For the text-containing cell, return its midpoint in (X, Y) coordinate format. 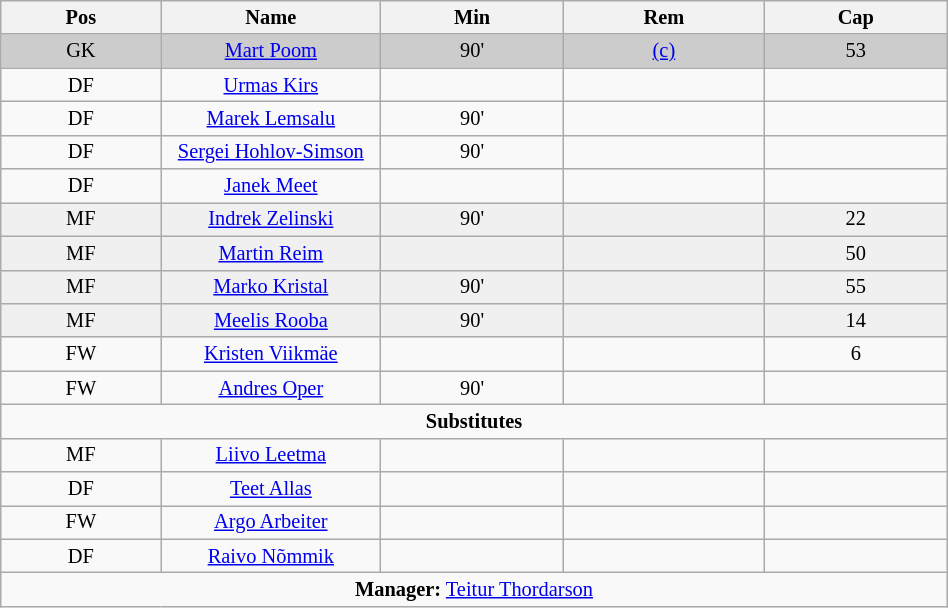
55 (856, 287)
Martin Reim (271, 253)
Indrek Zelinski (271, 219)
Mart Poom (271, 51)
Pos (81, 17)
Substitutes (474, 421)
53 (856, 51)
Marko Kristal (271, 287)
(c) (664, 51)
Sergei Hohlov-Simson (271, 152)
Liivo Leetma (271, 455)
Raivo Nõmmik (271, 556)
Rem (664, 17)
Janek Meet (271, 186)
Teet Allas (271, 489)
6 (856, 354)
Manager: Teitur Thordarson (474, 589)
Argo Arbeiter (271, 522)
Andres Oper (271, 388)
Marek Lemsalu (271, 118)
22 (856, 219)
14 (856, 320)
Name (271, 17)
Kristen Viikmäe (271, 354)
Cap (856, 17)
50 (856, 253)
Urmas Kirs (271, 85)
Min (472, 17)
GK (81, 51)
Meelis Rooba (271, 320)
